Search for the cell housing the specified text and yield its [x, y] center coordinate. 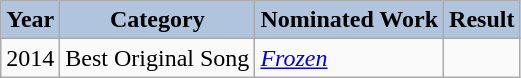
Best Original Song [158, 58]
Frozen [350, 58]
2014 [30, 58]
Result [482, 20]
Nominated Work [350, 20]
Category [158, 20]
Year [30, 20]
